Provide the [X, Y] coordinate of the cell's center where the given text is located.  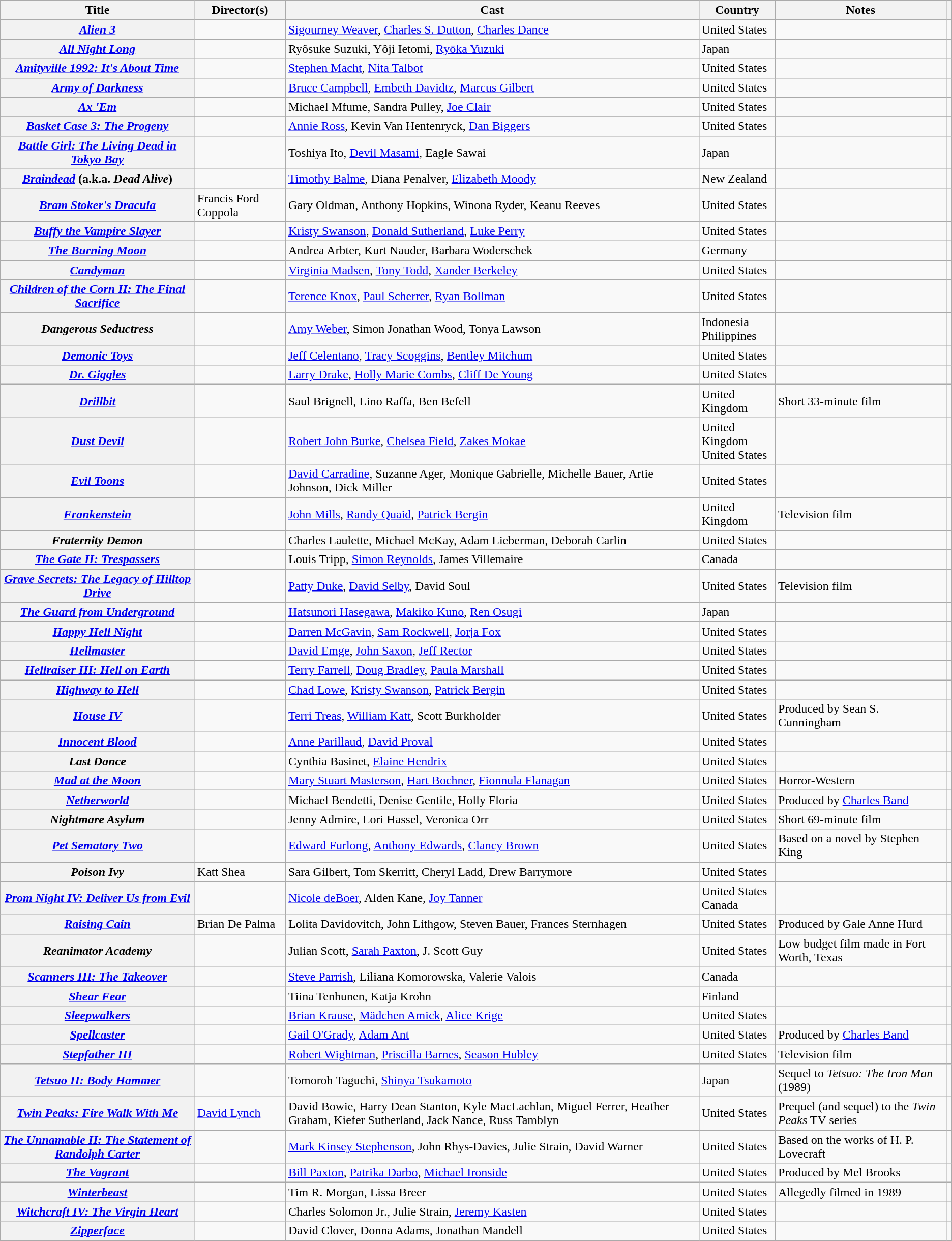
Gail O'Grady, Adam Ant [492, 1035]
Pet Sematary Two [98, 845]
Brian Krause, Mädchen Amick, Alice Krige [492, 1015]
Annie Ross, Kevin Van Hentenryck, Dan Biggers [492, 126]
Poison Ivy [98, 872]
Timothy Balme, Diana Penalver, Elizabeth Moody [492, 179]
Steve Parrish, Liliana Komorowska, Valerie Valois [492, 977]
Horror-Western [860, 781]
Louis Tripp, Simon Reynolds, James Villemaire [492, 559]
Ax 'Em [98, 107]
Children of the Corn II: The Final Sacrifice [98, 296]
Sleepwalkers [98, 1015]
Nicole deBoer, Alden Kane, Joy Tanner [492, 898]
United KingdomUnited States [737, 441]
Katt Shea [240, 872]
Edward Furlong, Anthony Edwards, Clancy Brown [492, 845]
Saul Brignell, Lino Raffa, Ben Befell [492, 401]
Dangerous Seductress [98, 330]
Julian Scott, Sarah Paxton, J. Scott Guy [492, 950]
Hellraiser III: Hell on Earth [98, 670]
Scanners III: The Takeover [98, 977]
Sara Gilbert, Tom Skerritt, Cheryl Ladd, Drew Barrymore [492, 872]
Innocent Blood [98, 742]
Hatsunori Hasegawa, Makiko Kuno, Ren Osugi [492, 612]
Tiina Tenhunen, Katja Krohn [492, 996]
The Burning Moon [98, 250]
Chad Lowe, Kristy Swanson, Patrick Bergin [492, 689]
Produced by Gale Anne Hurd [860, 924]
Highway to Hell [98, 689]
The Gate II: Trespassers [98, 559]
David Emge, John Saxon, Jeff Rector [492, 651]
Charles Solomon Jr., Julie Strain, Jeremy Kasten [492, 1212]
Sequel to Tetsuo: The Iron Man (1989) [860, 1080]
Terri Treas, William Katt, Scott Burkholder [492, 716]
Charles Laulette, Michael McKay, Adam Lieberman, Deborah Carlin [492, 540]
All Night Long [98, 49]
Evil Toons [98, 481]
Prequel (and sequel) to the Twin Peaks TV series [860, 1114]
Mark Kinsey Stephenson, John Rhys-Davies, Julie Strain, David Warner [492, 1146]
The Vagrant [98, 1173]
Amityville 1992: It's About Time [98, 68]
Michael Mfume, Sandra Pulley, Joe Clair [492, 107]
The Guard from Underground [98, 612]
Demonic Toys [98, 356]
David Clover, Donna Adams, Jonathan Mandell [492, 1231]
Larry Drake, Holly Marie Combs, Cliff De Young [492, 375]
Kristy Swanson, Donald Sutherland, Luke Perry [492, 231]
Anne Parillaud, David Proval [492, 742]
Sigourney Weaver, Charles S. Dutton, Charles Dance [492, 29]
Robert John Burke, Chelsea Field, Zakes Mokae [492, 441]
John Mills, Randy Quaid, Patrick Bergin [492, 514]
Andrea Arbter, Kurt Nauder, Barbara Woderschek [492, 250]
Brian De Palma [240, 924]
Mary Stuart Masterson, Hart Bochner, Fionnula Flanagan [492, 781]
Braindead (a.k.a. Dead Alive) [98, 179]
Lolita Davidovitch, John Lithgow, Steven Bauer, Frances Sternhagen [492, 924]
Terence Knox, Paul Scherrer, Ryan Bollman [492, 296]
Country [737, 10]
Bill Paxton, Patrika Darbo, Michael Ironside [492, 1173]
Title [98, 10]
Alien 3 [98, 29]
Buffy the Vampire Slayer [98, 231]
Battle Girl: The Living Dead in Tokyo Bay [98, 153]
Tetsuo II: Body Hammer [98, 1080]
Gary Oldman, Anthony Hopkins, Winona Ryder, Keanu Reeves [492, 204]
Dust Devil [98, 441]
Zipperface [98, 1231]
Finland [737, 996]
Shear Fear [98, 996]
Patty Duke, David Selby, David Soul [492, 586]
Frankenstein [98, 514]
New Zealand [737, 179]
Last Dance [98, 761]
Notes [860, 10]
Dr. Giggles [98, 375]
Netherworld [98, 800]
Basket Case 3: The Progeny [98, 126]
IndonesiaPhilippines [737, 330]
Spellcaster [98, 1035]
Drillbit [98, 401]
Low budget film made in Fort Worth, Texas [860, 950]
Amy Weber, Simon Jonathan Wood, Tonya Lawson [492, 330]
Happy Hell Night [98, 631]
Director(s) [240, 10]
Bram Stoker's Dracula [98, 204]
Toshiya Ito, Devil Masami, Eagle Sawai [492, 153]
Terry Farrell, Doug Bradley, Paula Marshall [492, 670]
Produced by Sean S. Cunningham [860, 716]
Darren McGavin, Sam Rockwell, Jorja Fox [492, 631]
Winterbeast [98, 1192]
Grave Secrets: The Legacy of Hilltop Drive [98, 586]
Ryôsuke Suzuki, Yôji Ietomi, Ryōka Yuzuki [492, 49]
Germany [737, 250]
Tim R. Morgan, Lissa Breer [492, 1192]
Francis Ford Coppola [240, 204]
Mad at the Moon [98, 781]
Short 69-minute film [860, 819]
Bruce Campbell, Embeth Davidtz, Marcus Gilbert [492, 87]
Short 33-minute film [860, 401]
Hellmaster [98, 651]
Jenny Admire, Lori Hassel, Veronica Orr [492, 819]
Witchcraft IV: The Virgin Heart [98, 1212]
Jeff Celentano, Tracy Scoggins, Bentley Mitchum [492, 356]
Stephen Macht, Nita Talbot [492, 68]
House IV [98, 716]
Raising Cain [98, 924]
Fraternity Demon [98, 540]
Cast [492, 10]
Tomoroh Taguchi, Shinya Tsukamoto [492, 1080]
The Unnamable II: The Statement of Randolph Carter [98, 1146]
Allegedly filmed in 1989 [860, 1192]
Cynthia Basinet, Elaine Hendrix [492, 761]
Nightmare Asylum [98, 819]
Candyman [98, 270]
Army of Darkness [98, 87]
Prom Night IV: Deliver Us from Evil [98, 898]
Reanimator Academy [98, 950]
Based on a novel by Stephen King [860, 845]
United StatesCanada [737, 898]
Virginia Madsen, Tony Todd, Xander Berkeley [492, 270]
Robert Wightman, Priscilla Barnes, Season Hubley [492, 1054]
Michael Bendetti, Denise Gentile, Holly Floria [492, 800]
David Lynch [240, 1114]
Stepfather III [98, 1054]
David Carradine, Suzanne Ager, Monique Gabrielle, Michelle Bauer, Artie Johnson, Dick Miller [492, 481]
Produced by Mel Brooks [860, 1173]
Twin Peaks: Fire Walk With Me [98, 1114]
Based on the works of H. P. Lovecraft [860, 1146]
David Bowie, Harry Dean Stanton, Kyle MacLachlan, Miguel Ferrer, Heather Graham, Kiefer Sutherland, Jack Nance, Russ Tamblyn [492, 1114]
